For the text-containing cell, return its midpoint in (X, Y) coordinate format. 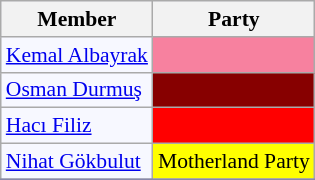
Motherland Party (234, 162)
Nihat Gökbulut (77, 162)
Party (234, 19)
Member (77, 19)
Osman Durmuş (77, 90)
Hacı Filiz (77, 126)
Kemal Albayrak (77, 55)
